Find where the given text appears and provide that cell's center as [x, y] coordinate. 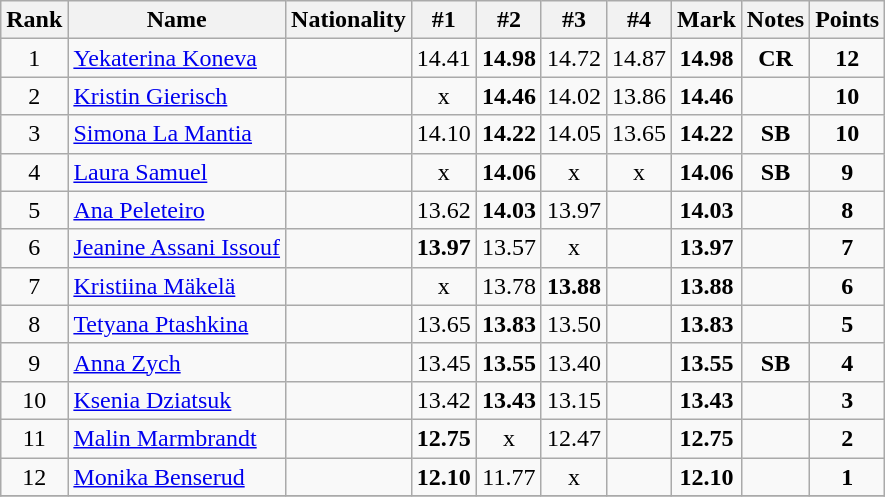
14.05 [574, 134]
Tetyana Ptashkina [177, 324]
Ana Peleteiro [177, 210]
Ksenia Dziatsuk [177, 400]
Monika Benserud [177, 477]
13.86 [638, 96]
Rank [34, 20]
13.50 [574, 324]
Mark [707, 20]
13.40 [574, 362]
Jeanine Assani Issouf [177, 248]
13.45 [444, 362]
13.62 [444, 210]
13.78 [508, 286]
Laura Samuel [177, 172]
Nationality [349, 20]
12.47 [574, 438]
Kristin Gierisch [177, 96]
CR [775, 58]
13.57 [508, 248]
Name [177, 20]
14.72 [574, 58]
Notes [775, 20]
14.41 [444, 58]
#2 [508, 20]
11 [34, 438]
13.15 [574, 400]
Points [848, 20]
13.42 [444, 400]
Kristiina Mäkelä [177, 286]
#1 [444, 20]
#3 [574, 20]
Yekaterina Koneva [177, 58]
14.02 [574, 96]
Anna Zych [177, 362]
11.77 [508, 477]
Simona La Mantia [177, 134]
Malin Marmbrandt [177, 438]
14.10 [444, 134]
14.87 [638, 58]
#4 [638, 20]
